Provide the [x, y] coordinate of the cell's center where the given text is located.  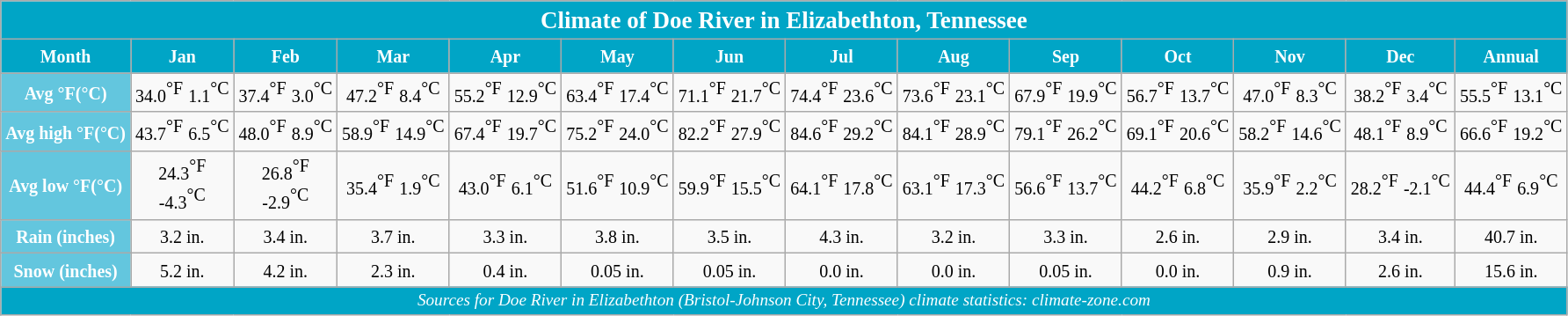
3.8 in. [618, 237]
63.1°F 17.3°C [954, 186]
4.3 in. [842, 237]
75.2°F 24.0°C [618, 132]
0.9 in. [1290, 270]
Rain (inches) [66, 237]
59.9°F 15.5°C [730, 186]
May [618, 56]
55.2°F 12.9°C [505, 93]
73.6°F 23.1°C [954, 93]
84.6°F 29.2°C [842, 132]
44.2°F 6.8°C [1178, 186]
Apr [505, 56]
2.3 in. [394, 270]
Month [66, 56]
Avg high °F(°C) [66, 132]
Jun [730, 56]
69.1°F 20.6°C [1178, 132]
64.1°F 17.8°C [842, 186]
Avg low °F(°C) [66, 186]
56.7°F 13.7°C [1178, 93]
Oct [1178, 56]
Jul [842, 56]
Sep [1066, 56]
38.2°F 3.4°C [1400, 93]
Avg °F(°C) [66, 93]
43.7°F 6.5°C [182, 132]
63.4°F 17.4°C [618, 93]
82.2°F 27.9°C [730, 132]
5.2 in. [182, 270]
51.6°F 10.9°C [618, 186]
84.1°F 28.9°C [954, 132]
47.2°F 8.4°C [394, 93]
Sources for Doe River in Elizabethton (Bristol-Johnson City, Tennessee) climate statistics: climate-zone.com [784, 301]
3.7 in. [394, 237]
28.2°F -2.1°C [1400, 186]
Dec [1400, 56]
40.7 in. [1511, 237]
55.5°F 13.1°C [1511, 93]
Aug [954, 56]
4.2 in. [286, 270]
35.9°F 2.2°C [1290, 186]
Annual [1511, 56]
35.4°F 1.9°C [394, 186]
48.0°F 8.9°C [286, 132]
2.9 in. [1290, 237]
Mar [394, 56]
67.9°F 19.9°C [1066, 93]
71.1°F 21.7°C [730, 93]
48.1°F 8.9°C [1400, 132]
Nov [1290, 56]
66.6°F 19.2°C [1511, 132]
43.0°F 6.1°C [505, 186]
34.0°F 1.1°C [182, 93]
Climate of Doe River in Elizabethton, Tennessee [784, 20]
26.8°F -2.9°C [286, 186]
Jan [182, 56]
15.6 in. [1511, 270]
44.4°F 6.9°C [1511, 186]
0.4 in. [505, 270]
Snow (inches) [66, 270]
58.2°F 14.6°C [1290, 132]
37.4°F 3.0°C [286, 93]
3.5 in. [730, 237]
67.4°F 19.7°C [505, 132]
74.4°F 23.6°C [842, 93]
Feb [286, 56]
56.6°F 13.7°C [1066, 186]
79.1°F 26.2°C [1066, 132]
24.3°F -4.3°C [182, 186]
58.9°F 14.9°C [394, 132]
47.0°F 8.3°C [1290, 93]
